Detect which cell encompasses the target text, then output its [x, y] center coordinate. 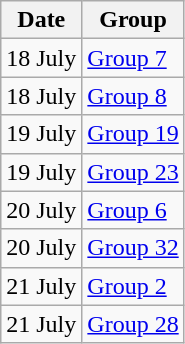
Group [133, 20]
Group 28 [133, 324]
Group 19 [133, 134]
Group 8 [133, 96]
Group 32 [133, 248]
Group 6 [133, 210]
Group 2 [133, 286]
Date [42, 20]
Group 23 [133, 172]
Group 7 [133, 58]
